Locate the cell with the specified text and output its (X, Y) center coordinate. 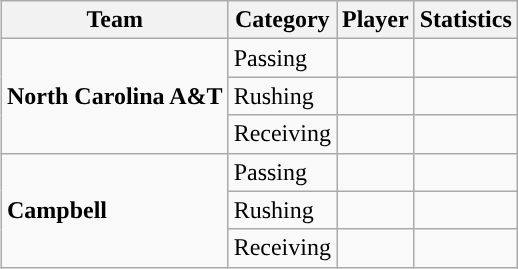
Category (282, 20)
Statistics (466, 20)
North Carolina A&T (114, 96)
Player (375, 20)
Team (114, 20)
Campbell (114, 210)
